Extract the (X, Y) coordinate from the center of the cell holding the provided text.  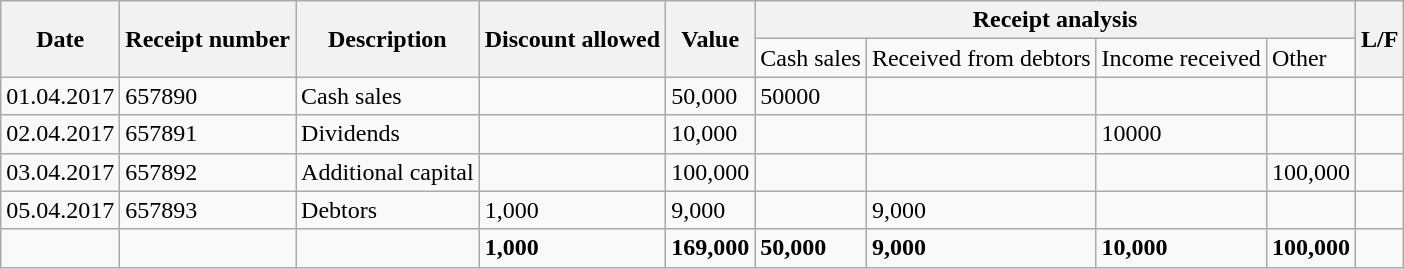
05.04.2017 (60, 210)
50000 (811, 96)
Additional capital (388, 172)
Description (388, 39)
657891 (208, 134)
Other (1310, 58)
02.04.2017 (60, 134)
Receipt analysis (1056, 20)
Dividends (388, 134)
657890 (208, 96)
Income received (1181, 58)
169,000 (710, 248)
Received from debtors (981, 58)
Date (60, 39)
L/F (1379, 39)
Debtors (388, 210)
657893 (208, 210)
01.04.2017 (60, 96)
Discount allowed (572, 39)
657892 (208, 172)
10000 (1181, 134)
Value (710, 39)
Receipt number (208, 39)
03.04.2017 (60, 172)
